Identify which cell holds the provided text, then report its [x, y] central coordinate. 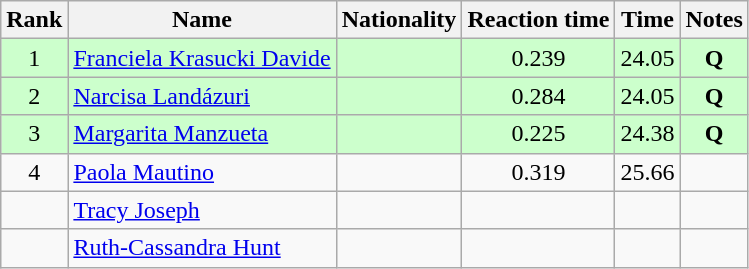
Nationality [399, 20]
Tracy Joseph [202, 210]
Time [648, 20]
Franciela Krasucki Davide [202, 58]
Reaction time [538, 20]
Name [202, 20]
0.225 [538, 134]
3 [34, 134]
Paola Mautino [202, 172]
Ruth-Cassandra Hunt [202, 248]
24.38 [648, 134]
25.66 [648, 172]
Rank [34, 20]
0.239 [538, 58]
0.284 [538, 96]
0.319 [538, 172]
Notes [714, 20]
Margarita Manzueta [202, 134]
4 [34, 172]
2 [34, 96]
1 [34, 58]
Narcisa Landázuri [202, 96]
